Determine the [X, Y] coordinate at the center of the cell enclosing the given text.  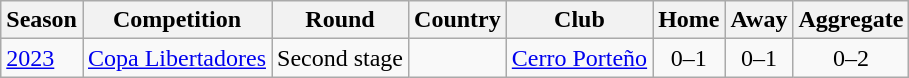
Copa Libertadores [176, 58]
Competition [176, 20]
Country [458, 20]
Season [42, 20]
0–2 [851, 58]
Club [579, 20]
Aggregate [851, 20]
Home [689, 20]
Cerro Porteño [579, 58]
Away [759, 20]
2023 [42, 58]
Second stage [340, 58]
Round [340, 20]
